Find where the given text appears and provide that cell's center as (X, Y) coordinate. 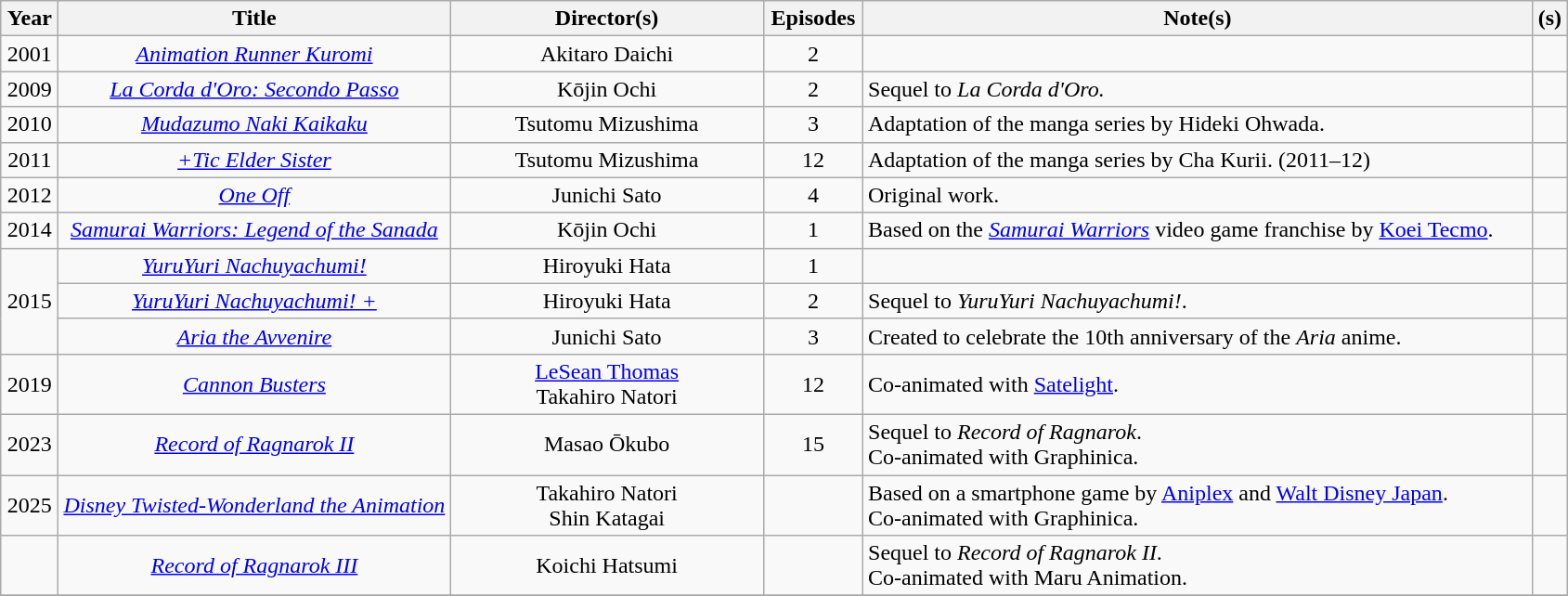
Masao Ōkubo (607, 444)
Animation Runner Kuromi (254, 54)
Sequel to YuruYuri Nachuyachumi!. (1198, 301)
Co-animated with Satelight. (1198, 384)
2023 (30, 444)
Mudazumo Naki Kaikaku (254, 124)
Adaptation of the manga series by Hideki Ohwada. (1198, 124)
Based on a smartphone game by Aniplex and Walt Disney Japan.Co-animated with Graphinica. (1198, 505)
Disney Twisted-Wonderland the Animation (254, 505)
15 (813, 444)
Year (30, 19)
Cannon Busters (254, 384)
Original work. (1198, 195)
Episodes (813, 19)
Takahiro NatoriShin Katagai (607, 505)
(s) (1549, 19)
Aria the Avvenire (254, 336)
Note(s) (1198, 19)
2011 (30, 160)
2010 (30, 124)
2012 (30, 195)
2001 (30, 54)
LeSean ThomasTakahiro Natori (607, 384)
Koichi Hatsumi (607, 566)
One Off (254, 195)
Based on the Samurai Warriors video game franchise by Koei Tecmo. (1198, 230)
Adaptation of the manga series by Cha Kurii. (2011–12) (1198, 160)
YuruYuri Nachuyachumi! + (254, 301)
Samurai Warriors: Legend of the Sanada (254, 230)
Akitaro Daichi (607, 54)
Sequel to Record of Ragnarok.Co-animated with Graphinica. (1198, 444)
Record of Ragnarok II (254, 444)
2019 (30, 384)
4 (813, 195)
Created to celebrate the 10th anniversary of the Aria anime. (1198, 336)
Record of Ragnarok III (254, 566)
Title (254, 19)
2014 (30, 230)
Sequel to Record of Ragnarok II.Co-animated with Maru Animation. (1198, 566)
La Corda d'Oro: Secondo Passo (254, 89)
2025 (30, 505)
2009 (30, 89)
YuruYuri Nachuyachumi! (254, 266)
Sequel to La Corda d'Oro. (1198, 89)
2015 (30, 301)
+Tic Elder Sister (254, 160)
Director(s) (607, 19)
